Scan for the cell matching the given text and deliver its [x, y] coordinate at center. 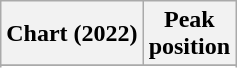
Chart (2022) [72, 34]
Peakposition [189, 34]
